Find where the given text appears and provide that cell's center as [X, Y] coordinate. 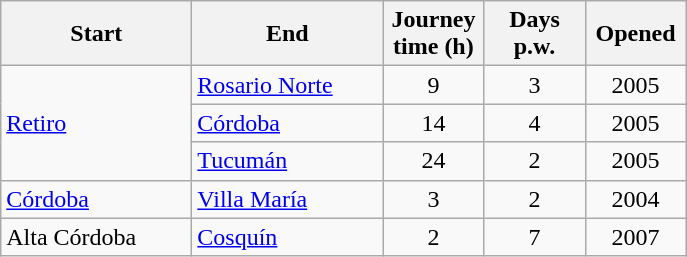
Cosquín [288, 237]
2004 [636, 199]
Rosario Norte [288, 85]
Start [96, 34]
4 [534, 123]
Days p.w. [534, 34]
24 [434, 161]
9 [434, 85]
Retiro [96, 123]
7 [534, 237]
End [288, 34]
Alta Córdoba [96, 237]
Tucumán [288, 161]
2007 [636, 237]
Journey time (h) [434, 34]
Opened [636, 34]
14 [434, 123]
Villa María [288, 199]
